Extract the (X, Y) coordinate from the center of the cell holding the provided text.  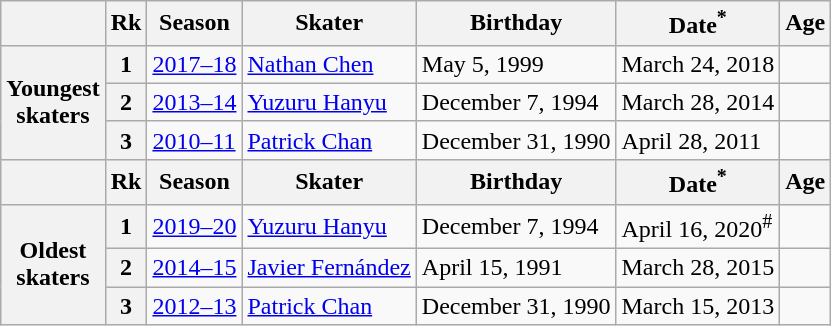
March 24, 2018 (698, 64)
Oldestskaters (53, 264)
March 28, 2014 (698, 102)
April 28, 2011 (698, 140)
2012–13 (194, 306)
March 15, 2013 (698, 306)
March 28, 2015 (698, 268)
Nathan Chen (329, 64)
2017–18 (194, 64)
Javier Fernández (329, 268)
2014–15 (194, 268)
May 5, 1999 (516, 64)
April 16, 2020# (698, 226)
April 15, 1991 (516, 268)
2019–20 (194, 226)
Youngestskaters (53, 102)
2013–14 (194, 102)
2010–11 (194, 140)
